Determine the [x, y] coordinate at the center of the cell enclosing the given text.  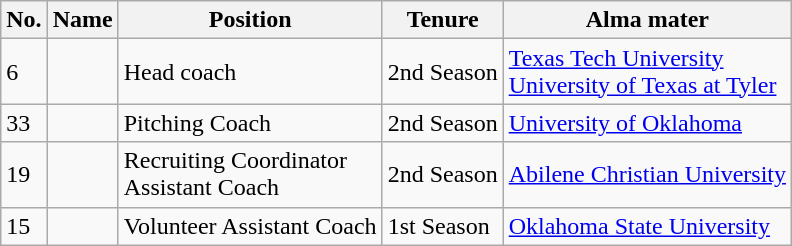
6 [24, 72]
Volunteer Assistant Coach [250, 226]
Pitching Coach [250, 123]
19 [24, 174]
1st Season [442, 226]
Oklahoma State University [647, 226]
Head coach [250, 72]
No. [24, 20]
33 [24, 123]
Tenure [442, 20]
Texas Tech UniversityUniversity of Texas at Tyler [647, 72]
University of Oklahoma [647, 123]
Name [82, 20]
Abilene Christian University [647, 174]
Recruiting CoordinatorAssistant Coach [250, 174]
Alma mater [647, 20]
15 [24, 226]
Position [250, 20]
